Pinpoint the cell where the given text exists, returning its (X, Y) midpoint coordinate. 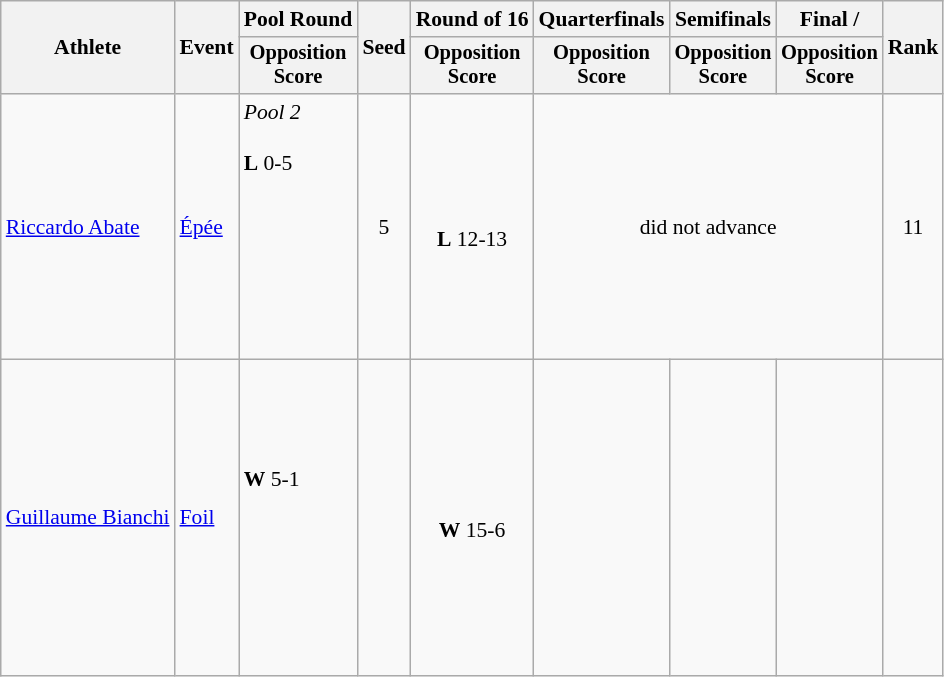
Final / (830, 19)
Guillaume Bianchi (88, 518)
Round of 16 (472, 19)
5 (384, 226)
Rank (914, 48)
Seed (384, 48)
L 12-13 (472, 226)
Semifinals (724, 19)
Foil (207, 518)
Athlete (88, 48)
Event (207, 48)
did not advance (708, 226)
Riccardo Abate (88, 226)
W 15-6 (472, 518)
Quarterfinals (602, 19)
11 (914, 226)
Pool 2L 0-5 (298, 226)
Pool Round (298, 19)
Épée (207, 226)
W 5-1 (298, 518)
